Output the [x, y] coordinate of the center of the cell containing the given text.  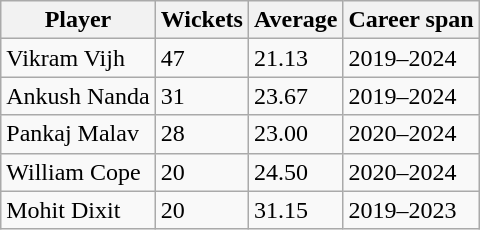
Pankaj Malav [78, 134]
2019–2023 [411, 210]
21.13 [296, 58]
23.00 [296, 134]
24.50 [296, 172]
Wickets [202, 20]
28 [202, 134]
Player [78, 20]
Career span [411, 20]
31 [202, 96]
Average [296, 20]
47 [202, 58]
Ankush Nanda [78, 96]
Mohit Dixit [78, 210]
31.15 [296, 210]
William Cope [78, 172]
23.67 [296, 96]
Vikram Vijh [78, 58]
